Search for the cell housing the specified text and yield its (x, y) center coordinate. 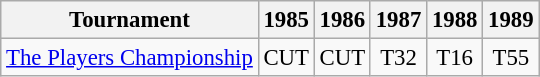
1985 (286, 20)
1986 (342, 20)
Tournament (130, 20)
T16 (455, 58)
The Players Championship (130, 58)
1987 (398, 20)
1988 (455, 20)
T32 (398, 58)
T55 (511, 58)
1989 (511, 20)
